Output the [X, Y] coordinate of the center of the cell containing the given text.  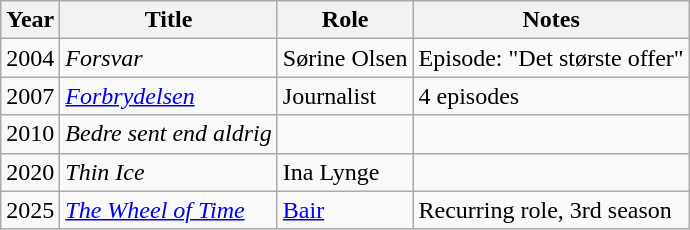
Recurring role, 3rd season [551, 210]
Ina Lynge [345, 172]
Title [168, 20]
2025 [30, 210]
2020 [30, 172]
4 episodes [551, 96]
2010 [30, 134]
Role [345, 20]
Episode: "Det største offer" [551, 58]
2007 [30, 96]
Sørine Olsen [345, 58]
Notes [551, 20]
Forbrydelsen [168, 96]
2004 [30, 58]
Year [30, 20]
The Wheel of Time [168, 210]
Bair [345, 210]
Journalist [345, 96]
Bedre sent end aldrig [168, 134]
Forsvar [168, 58]
Thin Ice [168, 172]
